Search for the cell housing the specified text and yield its (X, Y) center coordinate. 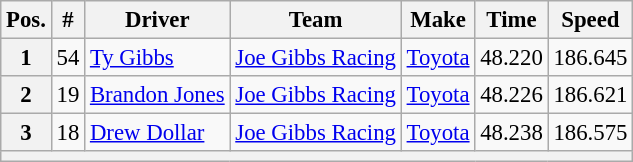
Ty Gibbs (158, 58)
Time (512, 20)
2 (26, 95)
186.575 (590, 133)
# (68, 20)
1 (26, 58)
Make (438, 20)
Pos. (26, 20)
48.226 (512, 95)
54 (68, 58)
Drew Dollar (158, 133)
186.645 (590, 58)
19 (68, 95)
18 (68, 133)
Driver (158, 20)
Team (316, 20)
48.220 (512, 58)
Speed (590, 20)
186.621 (590, 95)
Brandon Jones (158, 95)
3 (26, 133)
48.238 (512, 133)
